Search for the cell housing the specified text and yield its (x, y) center coordinate. 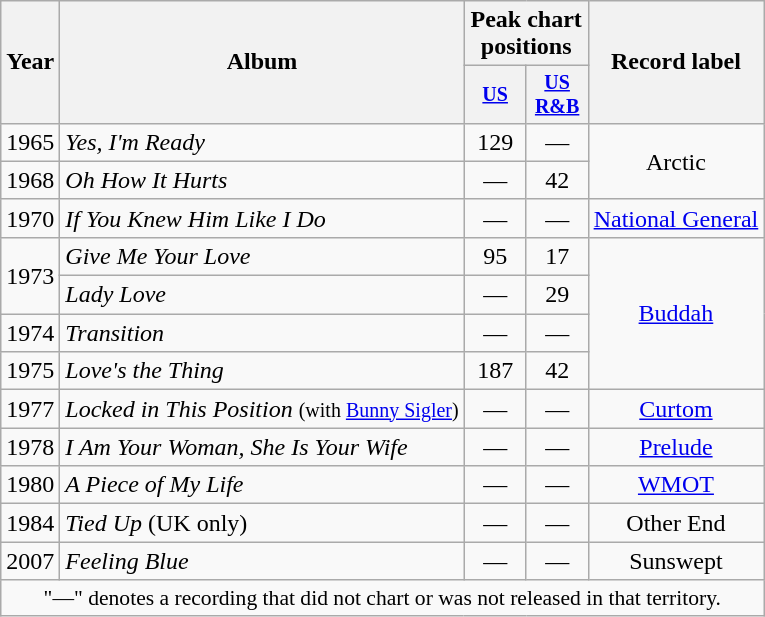
95 (495, 256)
"—" denotes a recording that did not chart or was not released in that territory. (382, 598)
Year (30, 62)
29 (557, 295)
Buddah (676, 313)
1968 (30, 180)
1978 (30, 447)
Curtom (676, 409)
1977 (30, 409)
Lady Love (262, 295)
1970 (30, 218)
WMOT (676, 485)
Other End (676, 523)
USR&B (557, 94)
Arctic (676, 161)
Record label (676, 62)
Prelude (676, 447)
2007 (30, 561)
Yes, I'm Ready (262, 142)
US (495, 94)
A Piece of My Life (262, 485)
129 (495, 142)
Oh How It Hurts (262, 180)
I Am Your Woman, She Is Your Wife (262, 447)
Album (262, 62)
Transition (262, 333)
If You Knew Him Like I Do (262, 218)
1965 (30, 142)
Sunswept (676, 561)
Love's the Thing (262, 371)
Locked in This Position (with Bunny Sigler) (262, 409)
1980 (30, 485)
1984 (30, 523)
Give Me Your Love (262, 256)
Tied Up (UK only) (262, 523)
1975 (30, 371)
187 (495, 371)
National General (676, 218)
17 (557, 256)
1973 (30, 275)
Feeling Blue (262, 561)
1974 (30, 333)
Peak chart positions (526, 34)
